For the text-containing cell, return its midpoint in (x, y) coordinate format. 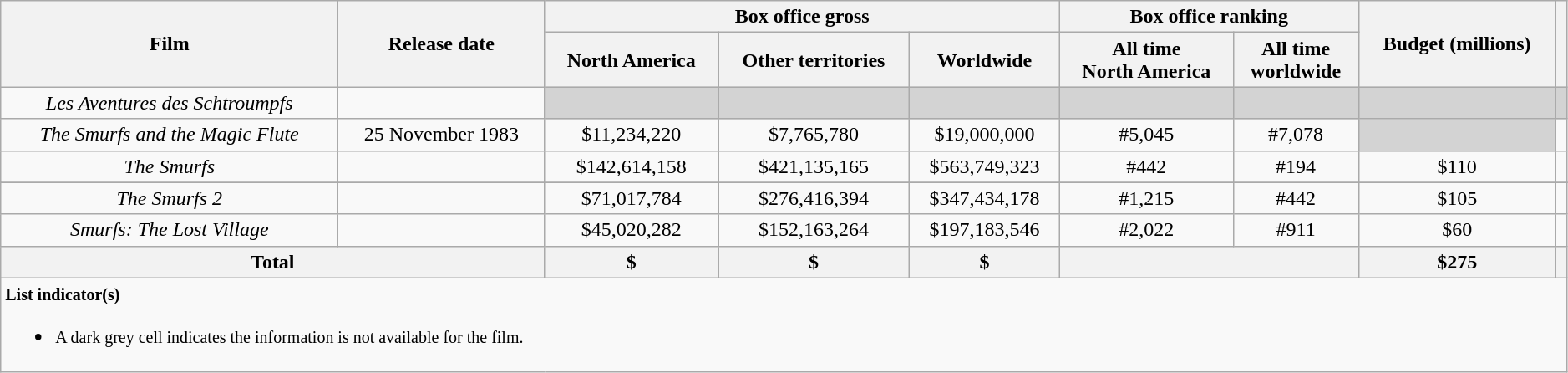
$45,020,282 (632, 230)
$105 (1457, 198)
$276,416,394 (814, 198)
The Smurfs 2 (170, 198)
$11,234,220 (632, 135)
Smurfs: The Lost Village (170, 230)
#1,215 (1147, 198)
$275 (1457, 262)
#5,045 (1147, 135)
The Smurfs and the Magic Flute (170, 135)
Les Aventures des Schtroumpfs (170, 103)
$197,183,546 (984, 230)
Total (272, 262)
Release date (441, 43)
25 November 1983 (441, 135)
Budget (millions) (1457, 43)
#7,078 (1296, 135)
The Smurfs (170, 166)
$60 (1457, 230)
$421,135,165 (814, 166)
$347,434,178 (984, 198)
#911 (1296, 230)
#194 (1296, 166)
North America (632, 60)
$142,614,158 (632, 166)
Other territories (814, 60)
$563,749,323 (984, 166)
#2,022 (1147, 230)
Box office gross (802, 17)
List indicator(s)A dark grey cell indicates the information is not available for the film. (784, 324)
All timeworldwide (1296, 60)
Film (170, 43)
$7,765,780 (814, 135)
All timeNorth America (1147, 60)
$110 (1457, 166)
$152,163,264 (814, 230)
Box office ranking (1210, 17)
$19,000,000 (984, 135)
Worldwide (984, 60)
$71,017,784 (632, 198)
